Determine the [X, Y] coordinate at the center of the cell enclosing the given text.  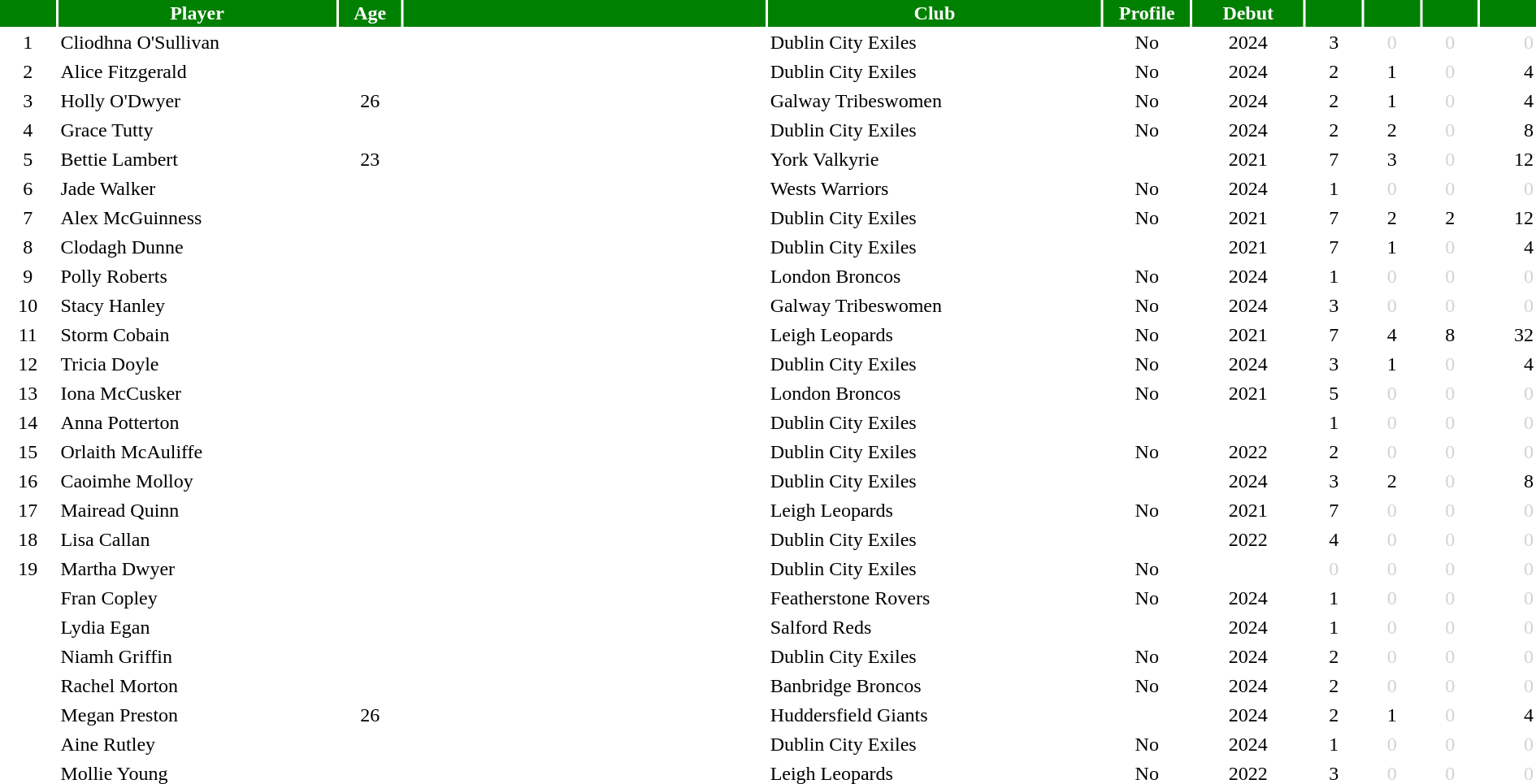
15 [28, 452]
Age [371, 13]
Holly O'Dwyer [197, 101]
Storm Cobain [197, 335]
9 [28, 276]
Banbridge Broncos [935, 686]
York Valkyrie [935, 159]
32 [1508, 335]
Tricia Doyle [197, 364]
17 [28, 510]
Bettie Lambert [197, 159]
Clodagh Dunne [197, 247]
Anna Potterton [197, 422]
Martha Dwyer [197, 569]
23 [371, 159]
19 [28, 569]
Cliodhna O'Sullivan [197, 42]
Jade Walker [197, 188]
18 [28, 539]
Iona McCusker [197, 393]
Grace Tutty [197, 130]
Polly Roberts [197, 276]
Lydia Egan [197, 627]
14 [28, 422]
11 [28, 335]
Niamh Griffin [197, 656]
Caoimhe Molloy [197, 481]
Lisa Callan [197, 539]
Alex McGuinness [197, 218]
Stacy Hanley [197, 305]
Huddersfield Giants [935, 715]
10 [28, 305]
Rachel Morton [197, 686]
Wests Warriors [935, 188]
Profile [1147, 13]
Debut [1248, 13]
Player [197, 13]
Fran Copley [197, 598]
6 [28, 188]
13 [28, 393]
Club [935, 13]
Salford Reds [935, 627]
Orlaith McAuliffe [197, 452]
Aine Rutley [197, 744]
Featherstone Rovers [935, 598]
Megan Preston [197, 715]
16 [28, 481]
Mairead Quinn [197, 510]
Alice Fitzgerald [197, 71]
